Detect which cell encompasses the target text, then output its (x, y) center coordinate. 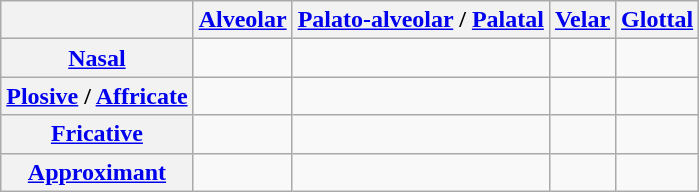
Velar (582, 20)
Palato-alveolar / Palatal (420, 20)
Alveolar (242, 20)
Approximant (97, 172)
Glottal (658, 20)
Fricative (97, 134)
Nasal (97, 58)
Plosive / Affricate (97, 96)
